Find where the given text appears and provide that cell's center as [X, Y] coordinate. 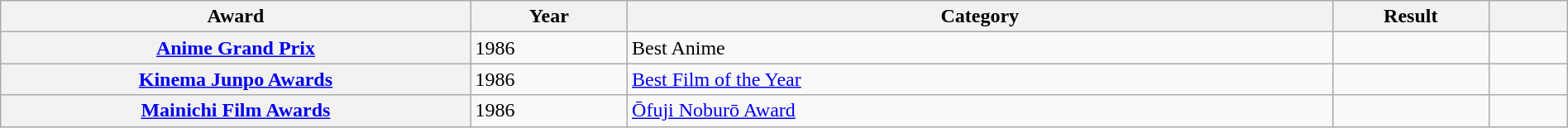
Category [981, 17]
Ōfuji Noburō Award [981, 111]
Mainichi Film Awards [236, 111]
Result [1411, 17]
Year [549, 17]
Anime Grand Prix [236, 48]
Best Film of the Year [981, 79]
Kinema Junpo Awards [236, 79]
Best Anime [981, 48]
Award [236, 17]
